Provide the (X, Y) coordinate of the cell's center where the given text is located.  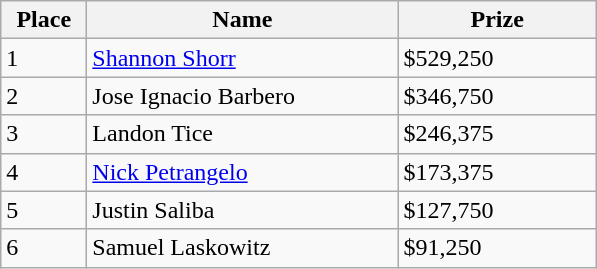
Nick Petrangelo (242, 172)
$127,750 (498, 210)
$91,250 (498, 248)
Name (242, 20)
$346,750 (498, 96)
6 (44, 248)
4 (44, 172)
Prize (498, 20)
1 (44, 58)
$246,375 (498, 134)
2 (44, 96)
Jose Ignacio Barbero (242, 96)
Place (44, 20)
5 (44, 210)
3 (44, 134)
$173,375 (498, 172)
$529,250 (498, 58)
Shannon Shorr (242, 58)
Samuel Laskowitz (242, 248)
Landon Tice (242, 134)
Justin Saliba (242, 210)
